Capture the cell that displays the provided text and extract its (X, Y) central coordinate. 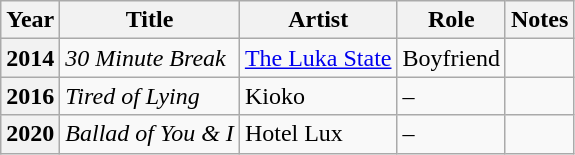
The Luka State (318, 58)
Year (30, 20)
Boyfriend (451, 58)
Role (451, 20)
2016 (30, 96)
Hotel Lux (318, 134)
30 Minute Break (150, 58)
Kioko (318, 96)
Ballad of You & I (150, 134)
2020 (30, 134)
2014 (30, 58)
Notes (539, 20)
Title (150, 20)
Artist (318, 20)
Tired of Lying (150, 96)
